Pinpoint the cell where the given text exists, returning its [X, Y] midpoint coordinate. 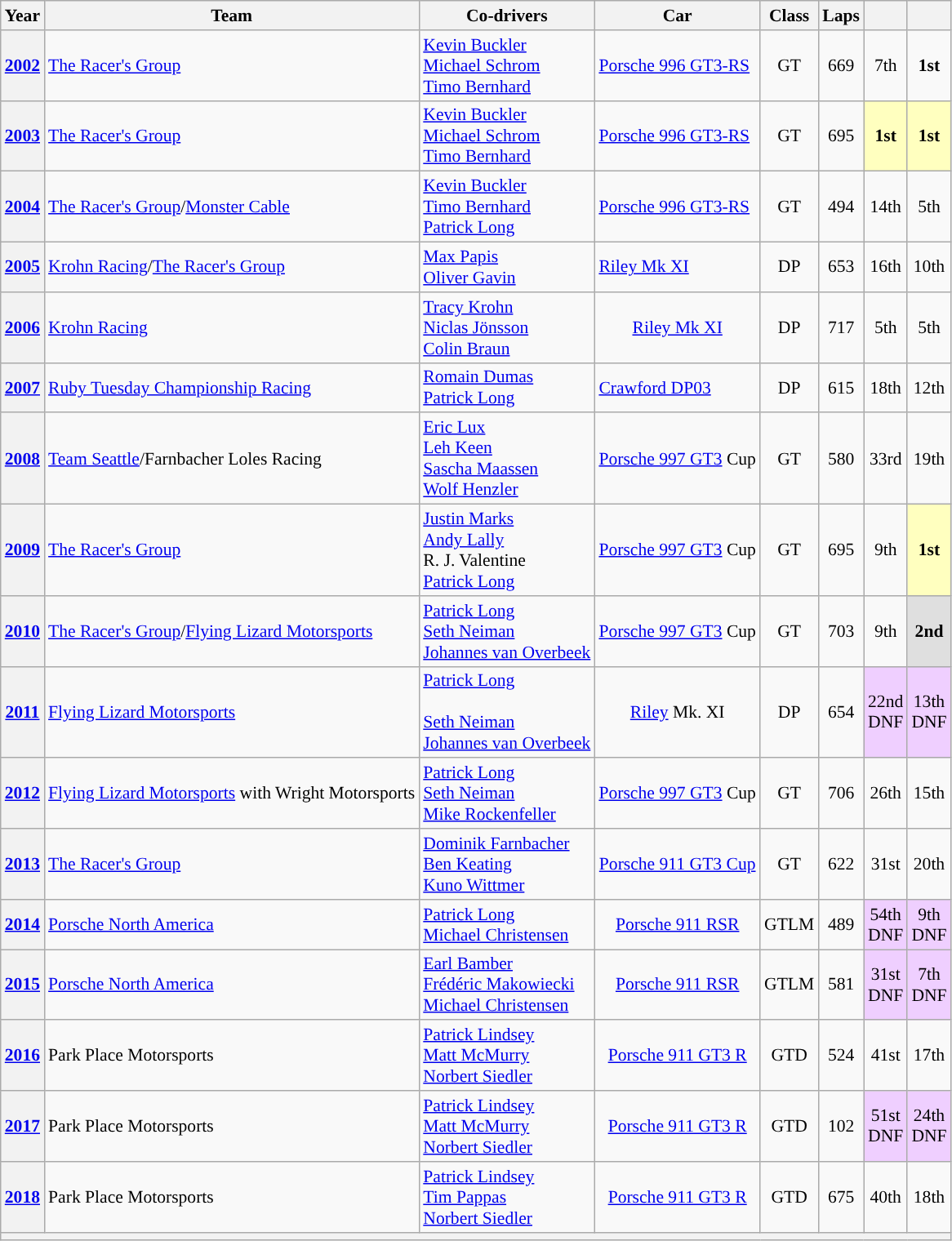
2004 [23, 207]
Laps [841, 16]
Car [678, 16]
2002 [23, 65]
Patrick Long Michael Christensen [506, 924]
54thDNF [885, 924]
Tracy Krohn Niclas Jönsson Colin Braun [506, 328]
17th [929, 1056]
Flying Lizard Motorsports [232, 712]
13thDNF [929, 712]
581 [841, 985]
16th [885, 268]
Kevin Buckler Timo Bernhard Patrick Long [506, 207]
22ndDNF [885, 712]
24thDNF [929, 1127]
7thDNF [929, 985]
Max Papis Oliver Gavin [506, 268]
669 [841, 65]
654 [841, 712]
40th [885, 1197]
489 [841, 924]
20th [929, 864]
Team Seattle/Farnbacher Loles Racing [232, 459]
Krohn Racing [232, 328]
703 [841, 632]
2012 [23, 794]
717 [841, 328]
2018 [23, 1197]
10th [929, 268]
2005 [23, 268]
Porsche 911 GT3 Cup [678, 864]
494 [841, 207]
Co-drivers [506, 16]
The Racer's Group/Monster Cable [232, 207]
19th [929, 459]
Patrick Lindsey Tim Pappas Norbert Siedler [506, 1197]
41st [885, 1056]
653 [841, 268]
9thDNF [929, 924]
2009 [23, 550]
Justin Marks Andy Lally R. J. Valentine Patrick Long [506, 550]
The Racer's Group/Flying Lizard Motorsports [232, 632]
51stDNF [885, 1127]
Eric Lux Leh Keen Sascha Maassen Wolf Henzler [506, 459]
7th [885, 65]
524 [841, 1056]
2nd [929, 632]
2008 [23, 459]
Dominik Farnbacher Ben Keating Kuno Wittmer [506, 864]
2015 [23, 985]
31st [885, 864]
2007 [23, 387]
Year [23, 16]
580 [841, 459]
Flying Lizard Motorsports with Wright Motorsports [232, 794]
Ruby Tuesday Championship Racing [232, 387]
2017 [23, 1127]
31stDNF [885, 985]
2006 [23, 328]
33rd [885, 459]
Krohn Racing/The Racer's Group [232, 268]
2014 [23, 924]
Crawford DP03 [678, 387]
622 [841, 864]
Earl Bamber Frédéric Makowiecki Michael Christensen [506, 985]
12th [929, 387]
102 [841, 1127]
Patrick Long Seth Neiman Mike Rockenfeller [506, 794]
675 [841, 1197]
Romain Dumas Patrick Long [506, 387]
706 [841, 794]
2016 [23, 1056]
2003 [23, 136]
26th [885, 794]
615 [841, 387]
Team [232, 16]
15th [929, 794]
Class [789, 16]
2011 [23, 712]
14th [885, 207]
2013 [23, 864]
Riley Mk. XI [678, 712]
2010 [23, 632]
